Detect which cell encompasses the target text, then output its [X, Y] center coordinate. 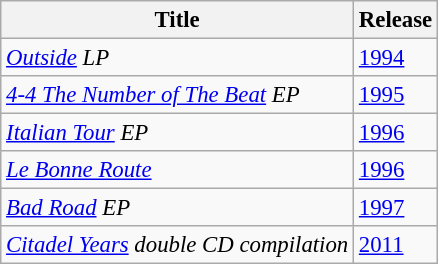
Title [178, 20]
Release [396, 20]
Bad Road EP [178, 208]
1997 [396, 208]
Citadel Years double CD compilation [178, 245]
1995 [396, 95]
Le Bonne Route [178, 170]
4-4 The Number of The Beat EP [178, 95]
Outside LP [178, 58]
2011 [396, 245]
Italian Tour EP [178, 133]
1994 [396, 58]
